Locate the cell with the specified text and output its [x, y] center coordinate. 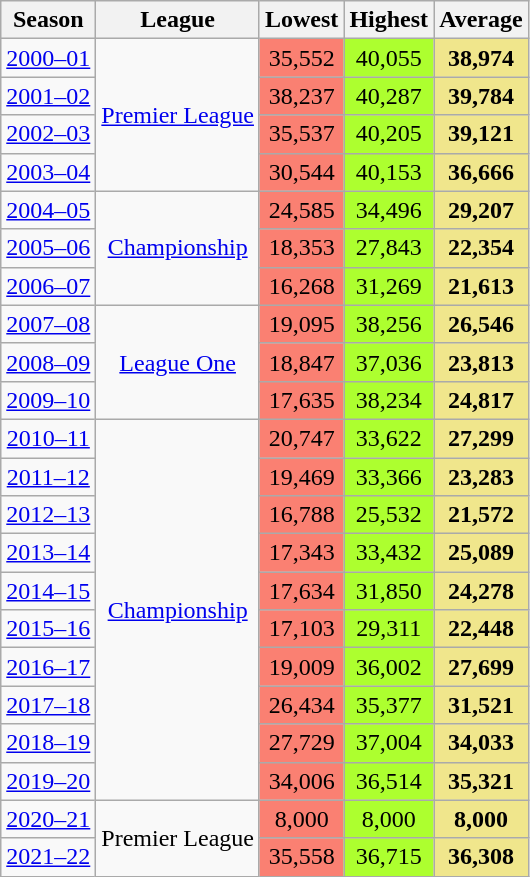
26,546 [482, 324]
34,006 [301, 781]
39,784 [482, 96]
2004–05 [48, 210]
20,747 [301, 438]
37,036 [389, 362]
38,237 [301, 96]
40,055 [389, 58]
Season [48, 20]
22,448 [482, 629]
19,009 [301, 667]
36,666 [482, 172]
Lowest [301, 20]
2018–19 [48, 743]
36,715 [389, 857]
2006–07 [48, 286]
39,121 [482, 134]
24,817 [482, 400]
27,843 [389, 248]
2009–10 [48, 400]
38,234 [389, 400]
Highest [389, 20]
21,613 [482, 286]
27,699 [482, 667]
2015–16 [48, 629]
31,521 [482, 705]
18,353 [301, 248]
16,788 [301, 515]
25,532 [389, 515]
2013–14 [48, 553]
40,205 [389, 134]
2002–03 [48, 134]
League One [178, 362]
2014–15 [48, 591]
35,558 [301, 857]
2000–01 [48, 58]
29,207 [482, 210]
22,354 [482, 248]
33,432 [389, 553]
2016–17 [48, 667]
35,321 [482, 781]
33,366 [389, 477]
30,544 [301, 172]
40,287 [389, 96]
36,002 [389, 667]
18,847 [301, 362]
23,813 [482, 362]
2001–02 [48, 96]
35,552 [301, 58]
36,308 [482, 857]
35,377 [389, 705]
27,299 [482, 438]
2003–04 [48, 172]
17,635 [301, 400]
17,103 [301, 629]
25,089 [482, 553]
35,537 [301, 134]
27,729 [301, 743]
19,469 [301, 477]
2005–06 [48, 248]
2019–20 [48, 781]
2017–18 [48, 705]
34,033 [482, 743]
2008–09 [48, 362]
17,634 [301, 591]
Average [482, 20]
24,278 [482, 591]
21,572 [482, 515]
2010–11 [48, 438]
2021–22 [48, 857]
31,269 [389, 286]
26,434 [301, 705]
2007–08 [48, 324]
16,268 [301, 286]
23,283 [482, 477]
24,585 [301, 210]
33,622 [389, 438]
2011–12 [48, 477]
17,343 [301, 553]
40,153 [389, 172]
37,004 [389, 743]
34,496 [389, 210]
38,974 [482, 58]
36,514 [389, 781]
2020–21 [48, 819]
19,095 [301, 324]
38,256 [389, 324]
League [178, 20]
2012–13 [48, 515]
31,850 [389, 591]
29,311 [389, 629]
